From the cell containing the given text, extract its center point as (X, Y) coordinate. 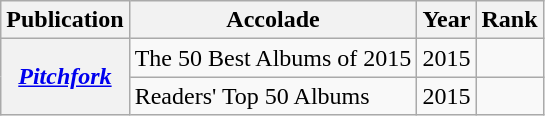
Readers' Top 50 Albums (273, 96)
The 50 Best Albums of 2015 (273, 58)
Publication (65, 20)
Year (446, 20)
Pitchfork (65, 77)
Rank (510, 20)
Accolade (273, 20)
